Provide the [x, y] coordinate of the cell's center where the given text is located.  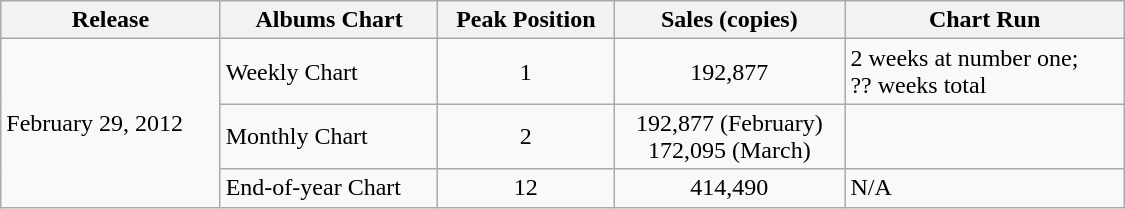
Release [110, 20]
Sales (copies) [730, 20]
Peak Position [526, 20]
414,490 [730, 188]
Weekly Chart [329, 72]
Chart Run [984, 20]
192,877 (February)172,095 (March) [730, 136]
1 [526, 72]
End-of-year Chart [329, 188]
Monthly Chart [329, 136]
February 29, 2012 [110, 123]
2 [526, 136]
192,877 [730, 72]
N/A [984, 188]
12 [526, 188]
2 weeks at number one; ?? weeks total [984, 72]
Albums Chart [329, 20]
